Identify which cell holds the provided text, then report its (X, Y) central coordinate. 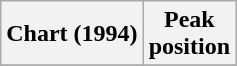
Chart (1994) (72, 34)
Peakposition (189, 34)
